Search for the cell housing the specified text and yield its [X, Y] center coordinate. 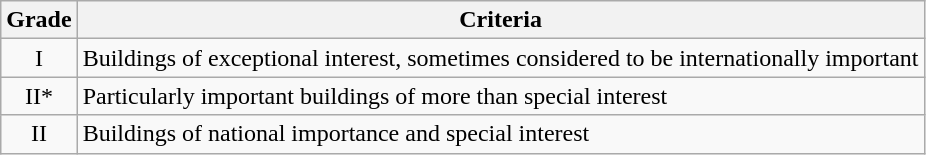
II* [39, 96]
Buildings of exceptional interest, sometimes considered to be internationally important [500, 58]
Particularly important buildings of more than special interest [500, 96]
Criteria [500, 20]
II [39, 134]
Buildings of national importance and special interest [500, 134]
I [39, 58]
Grade [39, 20]
